From the cell containing the given text, extract its center point as (x, y) coordinate. 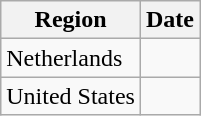
United States (71, 96)
Netherlands (71, 58)
Date (170, 20)
Region (71, 20)
